Capture the cell that displays the provided text and extract its (x, y) central coordinate. 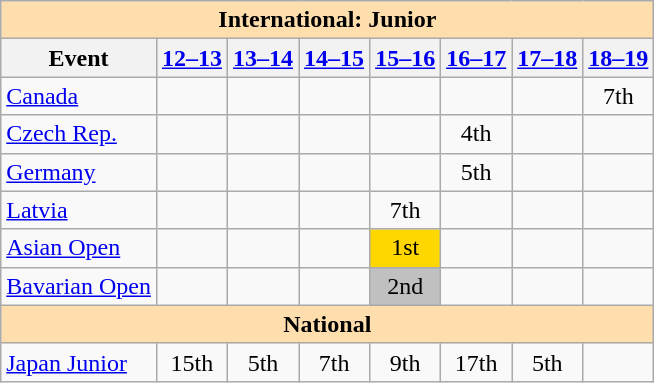
4th (476, 134)
2nd (406, 286)
13–14 (262, 58)
Bavarian Open (79, 286)
17–18 (548, 58)
15–16 (406, 58)
Germany (79, 172)
Canada (79, 96)
16–17 (476, 58)
18–19 (618, 58)
14–15 (334, 58)
15th (192, 362)
National (328, 324)
Japan Junior (79, 362)
Event (79, 58)
International: Junior (328, 20)
Czech Rep. (79, 134)
9th (406, 362)
1st (406, 248)
17th (476, 362)
12–13 (192, 58)
Latvia (79, 210)
Asian Open (79, 248)
